Return (X, Y) of the center of cell containing provided text 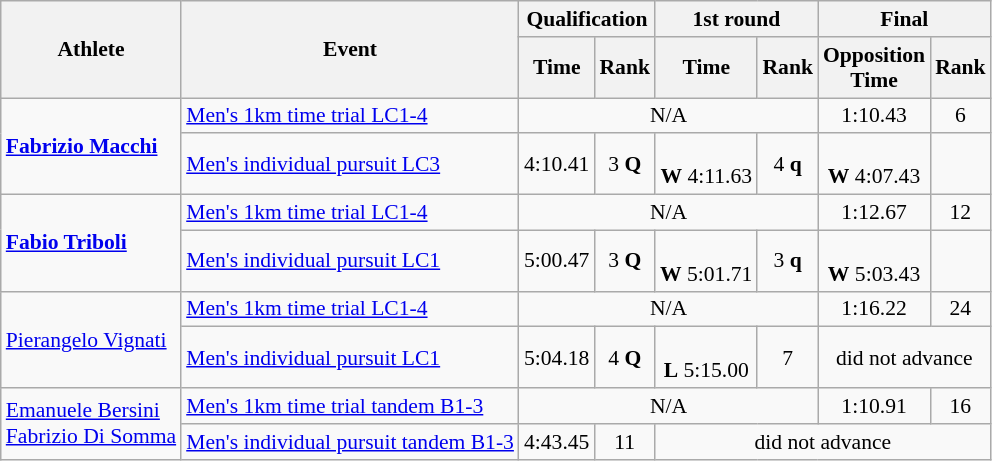
W 4:11.63 (706, 164)
W 4:07.43 (874, 164)
W 5:01.71 (706, 260)
1:10.43 (874, 116)
1:16.22 (874, 309)
Emanuele Bersini Fabrizio Di Somma (91, 424)
Final (904, 19)
5:04.18 (556, 358)
W 5:03.43 (874, 260)
OppositionTime (874, 68)
Athlete (91, 50)
4:43.45 (556, 442)
7 (788, 358)
Fabio Triboli (91, 244)
Men's 1km time trial tandem B1-3 (350, 406)
16 (960, 406)
12 (960, 213)
3 q (788, 260)
Fabrizio Macchi (91, 146)
4:10.41 (556, 164)
Qualification (587, 19)
11 (624, 442)
L 5:15.00 (706, 358)
Event (350, 50)
1st round (736, 19)
4 q (788, 164)
1:10.91 (874, 406)
Pierangelo Vignati (91, 340)
1:12.67 (874, 213)
4 Q (624, 358)
24 (960, 309)
Men's individual pursuit tandem B1-3 (350, 442)
5:00.47 (556, 260)
Men's individual pursuit LC3 (350, 164)
6 (960, 116)
